Find where the given text appears and provide that cell's center as [X, Y] coordinate. 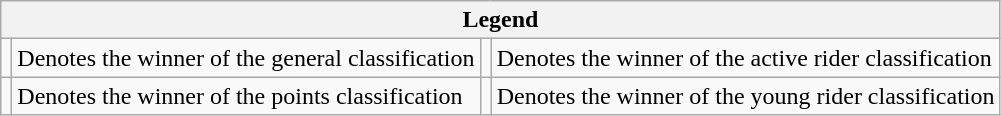
Denotes the winner of the young rider classification [746, 96]
Denotes the winner of the general classification [246, 58]
Denotes the winner of the points classification [246, 96]
Legend [500, 20]
Denotes the winner of the active rider classification [746, 58]
